For the text-containing cell, return its midpoint in (X, Y) coordinate format. 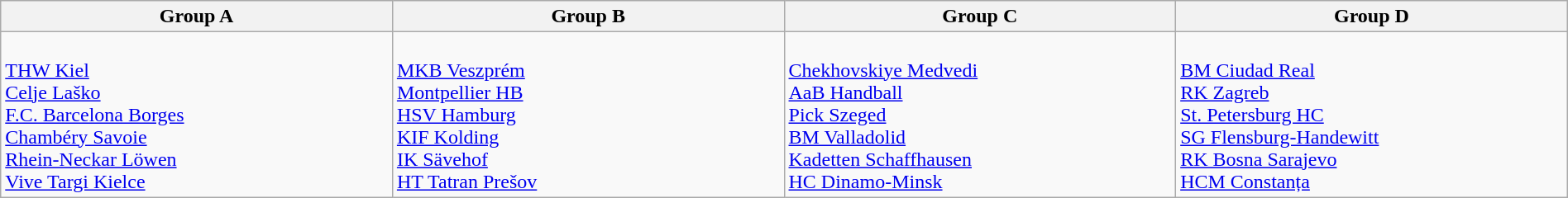
Group C (980, 16)
MKB Veszprém Montpellier HB HSV Hamburg KIF Kolding IK Sävehof HT Tatran Prešov (588, 115)
Group B (588, 16)
Chekhovskiye Medvedi AaB Handball Pick Szeged BM Valladolid Kadetten Schaffhausen HC Dinamo-Minsk (980, 115)
BM Ciudad Real RK Zagreb St. Petersburg HC SG Flensburg-Handewitt RK Bosna Sarajevo HCM Constanța (1372, 115)
Group A (197, 16)
Group D (1372, 16)
THW Kiel Celje Laško F.C. Barcelona Borges Chambéry Savoie Rhein-Neckar Löwen Vive Targi Kielce (197, 115)
